Extract the [x, y] coordinate from the center of the cell holding the provided text.  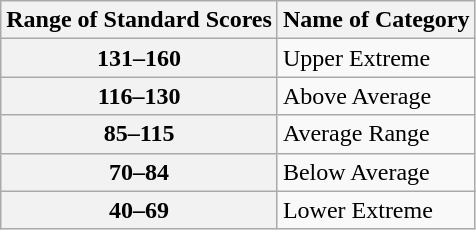
Lower Extreme [376, 210]
Above Average [376, 96]
131–160 [140, 58]
116–130 [140, 96]
Name of Category [376, 20]
Range of Standard Scores [140, 20]
70–84 [140, 172]
85–115 [140, 134]
Upper Extreme [376, 58]
40–69 [140, 210]
Average Range [376, 134]
Below Average [376, 172]
